Scan for the cell matching the given text and deliver its (X, Y) coordinate at center. 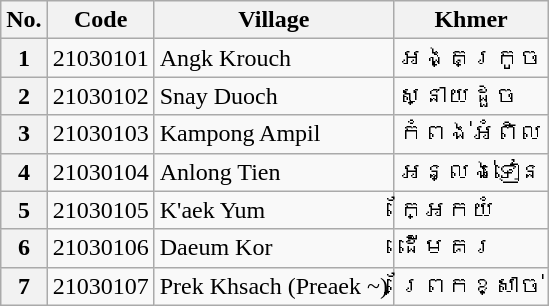
Code (100, 20)
21030102 (100, 96)
ដើមគរ (472, 248)
21030101 (100, 58)
2 (24, 96)
6 (24, 248)
Khmer (472, 20)
ស្នាយដួច (472, 96)
Village (274, 20)
អន្លង់ទៀន (472, 172)
Prek Khsach (Preaek ~) (274, 286)
21030106 (100, 248)
21030104 (100, 172)
កំពង់អំពិល (472, 134)
Anlong Tien (274, 172)
អង្គក្រូច (472, 58)
K'aek Yum (274, 210)
No. (24, 20)
Angk Krouch (274, 58)
Snay Duoch (274, 96)
21030107 (100, 286)
5 (24, 210)
1 (24, 58)
21030103 (100, 134)
3 (24, 134)
7 (24, 286)
ក្អែកយំ (472, 210)
4 (24, 172)
Daeum Kor (274, 248)
21030105 (100, 210)
Kampong Ampil (274, 134)
ព្រែកខ្សាច់ (472, 286)
